Find where the given text appears and provide that cell's center as [x, y] coordinate. 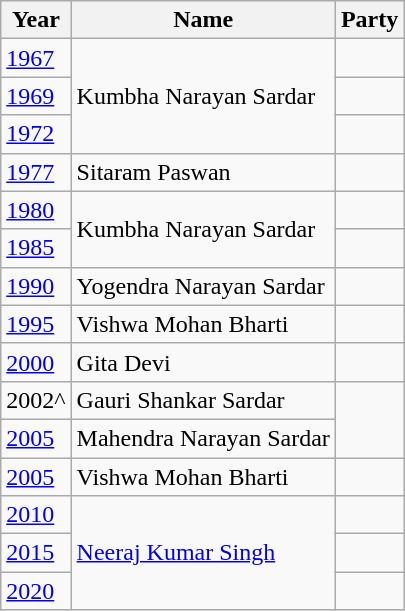
1967 [36, 58]
1990 [36, 286]
2000 [36, 362]
Name [203, 20]
2020 [36, 591]
Gauri Shankar Sardar [203, 400]
Gita Devi [203, 362]
1977 [36, 172]
Neeraj Kumar Singh [203, 553]
Sitaram Paswan [203, 172]
2010 [36, 515]
1980 [36, 210]
Year [36, 20]
Yogendra Narayan Sardar [203, 286]
2015 [36, 553]
Party [369, 20]
2002^ [36, 400]
1995 [36, 324]
1972 [36, 134]
1985 [36, 248]
1969 [36, 96]
Mahendra Narayan Sardar [203, 438]
